Search for the cell housing the specified text and yield its [x, y] center coordinate. 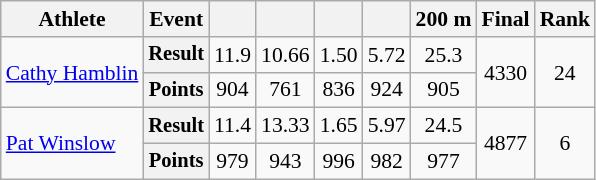
1.50 [339, 55]
11.4 [232, 126]
977 [444, 162]
10.66 [286, 55]
5.72 [387, 55]
Cathy Hamblin [72, 72]
4330 [505, 72]
761 [286, 90]
982 [387, 162]
904 [232, 90]
4877 [505, 144]
13.33 [286, 126]
Rank [566, 19]
836 [339, 90]
200 m [444, 19]
979 [232, 162]
1.65 [339, 126]
Final [505, 19]
943 [286, 162]
24 [566, 72]
6 [566, 144]
11.9 [232, 55]
924 [387, 90]
5.97 [387, 126]
996 [339, 162]
Event [176, 19]
Pat Winslow [72, 144]
25.3 [444, 55]
905 [444, 90]
Athlete [72, 19]
24.5 [444, 126]
